Output the (X, Y) coordinate of the center of the cell containing the given text.  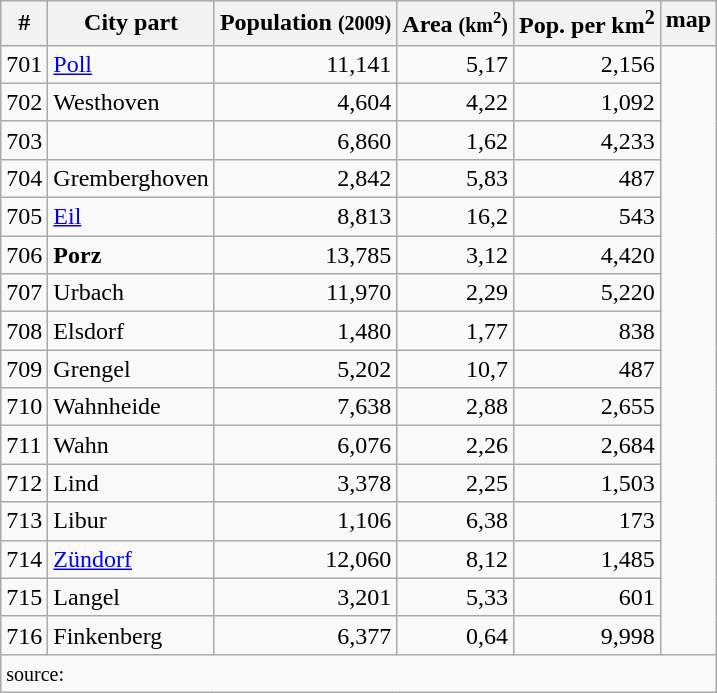
707 (24, 293)
2,88 (456, 407)
6,38 (456, 521)
1,092 (588, 102)
Eil (132, 217)
1,485 (588, 559)
4,604 (305, 102)
4,420 (588, 255)
701 (24, 64)
3,201 (305, 597)
Population (2009) (305, 24)
709 (24, 369)
11,970 (305, 293)
2,29 (456, 293)
7,638 (305, 407)
map (688, 24)
Libur (132, 521)
705 (24, 217)
13,785 (305, 255)
6,860 (305, 140)
Zündorf (132, 559)
2,25 (456, 483)
Area (km2) (456, 24)
5,220 (588, 293)
710 (24, 407)
8,12 (456, 559)
City part (132, 24)
704 (24, 178)
6,076 (305, 445)
5,17 (456, 64)
601 (588, 597)
8,813 (305, 217)
9,998 (588, 635)
1,503 (588, 483)
714 (24, 559)
6,377 (305, 635)
4,22 (456, 102)
Grengel (132, 369)
5,33 (456, 597)
10,7 (456, 369)
5,83 (456, 178)
2,156 (588, 64)
3,378 (305, 483)
1,62 (456, 140)
1,480 (305, 331)
# (24, 24)
716 (24, 635)
5,202 (305, 369)
706 (24, 255)
Wahn (132, 445)
16,2 (456, 217)
543 (588, 217)
715 (24, 597)
Urbach (132, 293)
12,060 (305, 559)
2,842 (305, 178)
708 (24, 331)
Lind (132, 483)
2,684 (588, 445)
173 (588, 521)
Finkenberg (132, 635)
11,141 (305, 64)
703 (24, 140)
Poll (132, 64)
source: (359, 673)
Westhoven (132, 102)
712 (24, 483)
Wahnheide (132, 407)
Porz (132, 255)
702 (24, 102)
Pop. per km2 (588, 24)
1,77 (456, 331)
Elsdorf (132, 331)
Langel (132, 597)
4,233 (588, 140)
713 (24, 521)
1,106 (305, 521)
0,64 (456, 635)
2,26 (456, 445)
3,12 (456, 255)
Gremberghoven (132, 178)
838 (588, 331)
711 (24, 445)
2,655 (588, 407)
